Identify which cell holds the provided text, then report its [X, Y] central coordinate. 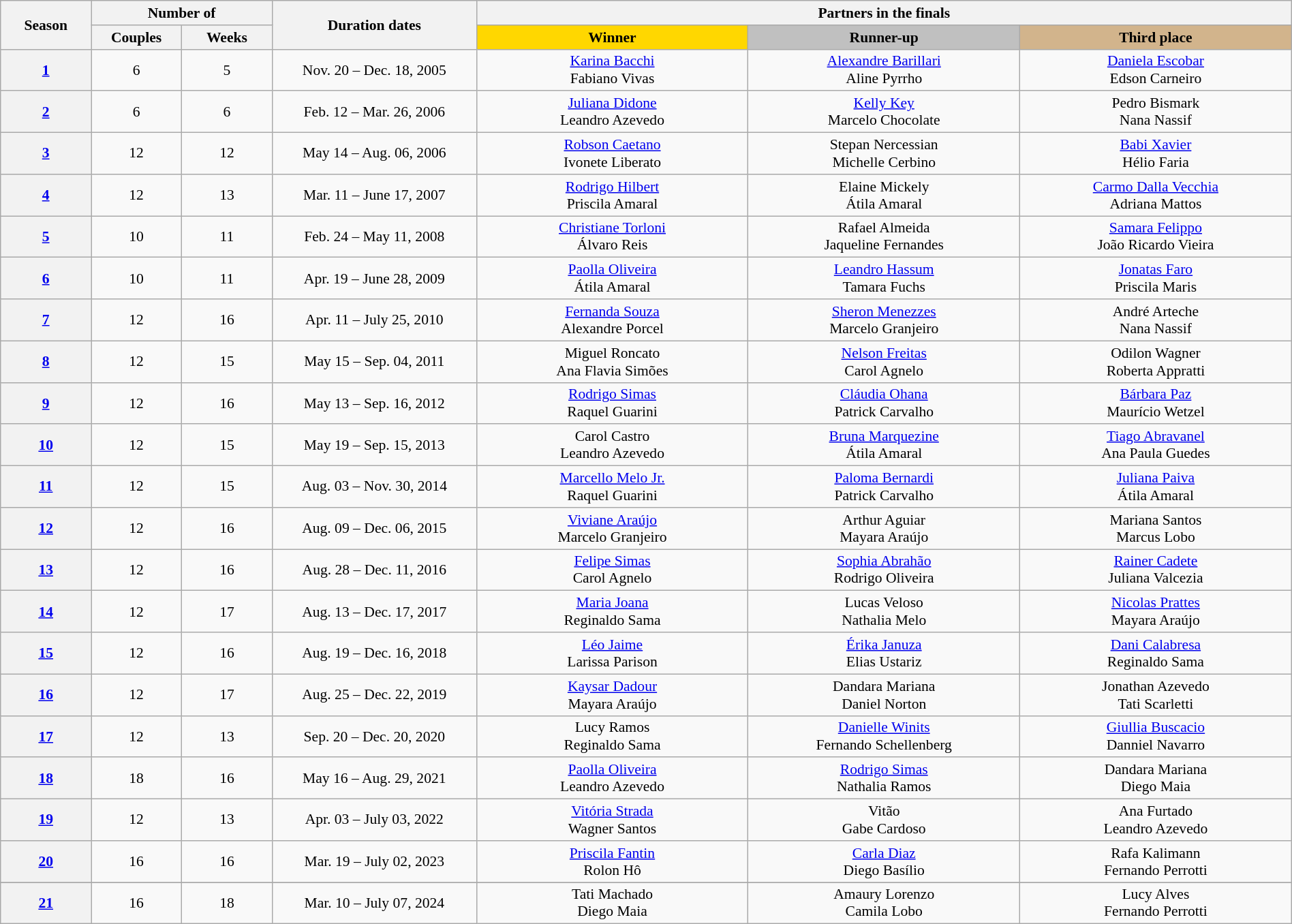
Fernanda SouzaAlexandre Porcel [612, 320]
9 [46, 403]
Christiane TorloniÁlvaro Reis [612, 237]
Babi XavierHélio Faria [1156, 154]
Aug. 28 – Dec. 11, 2016 [374, 570]
Duration dates [374, 25]
Juliana PaivaÁtila Amaral [1156, 487]
Dani CalabresaReginaldo Sama [1156, 653]
Paloma BernardiPatrick Carvalho [885, 487]
May 19 – Sep. 15, 2013 [374, 446]
Alexandre BarillariAline Pyrrho [885, 70]
Carla DiazDiego Basílio [885, 861]
Bárbara PazMaurício Wetzel [1156, 403]
Aug. 19 – Dec. 16, 2018 [374, 653]
Rafa KalimannFernando Perrotti [1156, 861]
Aug. 25 – Dec. 22, 2019 [374, 695]
Kaysar DadourMayara Araújo [612, 695]
Elaine MickelyÁtila Amaral [885, 195]
Samara FelippoJoão Ricardo Vieira [1156, 237]
Bruna MarquezineÁtila Amaral [885, 446]
14 [46, 612]
20 [46, 861]
Leandro HassumTamara Fuchs [885, 278]
2 [46, 112]
1 [46, 70]
Nicolas PrattesMayara Araújo [1156, 612]
Stepan NercessianMichelle Cerbino [885, 154]
May 15 – Sep. 04, 2011 [374, 361]
Lucy RamosReginaldo Sama [612, 736]
4 [46, 195]
Viviane AraújoMarcelo Granjeiro [612, 529]
Sophia AbrahãoRodrigo Oliveira [885, 570]
Miguel RoncatoAna Flavia Simões [612, 361]
Carol CastroLeandro Azevedo [612, 446]
Danielle WinitsFernando Schellenberg [885, 736]
Rodrigo SimasNathalia Ramos [885, 778]
May 14 – Aug. 06, 2006 [374, 154]
Number of [182, 13]
Apr. 03 – July 03, 2022 [374, 820]
Aug. 03 – Nov. 30, 2014 [374, 487]
Dandara MarianaDiego Maia [1156, 778]
Mariana SantosMarcus Lobo [1156, 529]
7 [46, 320]
Partners in the finals [884, 13]
Rodrigo SimasRaquel Guarini [612, 403]
Apr. 19 – June 28, 2009 [374, 278]
Mar. 11 – June 17, 2007 [374, 195]
Carmo Dalla VecchiaAdriana Mattos [1156, 195]
Feb. 24 – May 11, 2008 [374, 237]
André ArtecheNana Nassif [1156, 320]
Karina BacchiFabiano Vivas [612, 70]
VitãoGabe Cardoso [885, 820]
Arthur AguiarMayara Araújo [885, 529]
Couples [136, 37]
Dandara MarianaDaniel Norton [885, 695]
Ana FurtadoLeandro Azevedo [1156, 820]
Priscila FantinRolon Hô [612, 861]
21 [46, 904]
May 16 – Aug. 29, 2021 [374, 778]
Kelly KeyMarcelo Chocolate [885, 112]
Léo JaimeLarissa Parison [612, 653]
Paolla OliveiraÁtila Amaral [612, 278]
Apr. 11 – July 25, 2010 [374, 320]
Felipe SimasCarol Agnelo [612, 570]
Weeks [228, 37]
Giullia BuscacioDanniel Navarro [1156, 736]
Robson CaetanoIvonete Liberato [612, 154]
Rainer CadeteJuliana Valcezia [1156, 570]
Mar. 19 – July 02, 2023 [374, 861]
Maria JoanaReginaldo Sama [612, 612]
Tiago AbravanelAna Paula Guedes [1156, 446]
Sheron MenezzesMarcelo Granjeiro [885, 320]
Érika JanuzaElias Ustariz [885, 653]
Pedro BismarkNana Nassif [1156, 112]
Lucy AlvesFernando Perrotti [1156, 904]
Marcello Melo Jr.Raquel Guarini [612, 487]
8 [46, 361]
Daniela EscobarEdson Carneiro [1156, 70]
Aug. 13 – Dec. 17, 2017 [374, 612]
Season [46, 25]
Cláudia OhanaPatrick Carvalho [885, 403]
Feb. 12 – Mar. 26, 2006 [374, 112]
May 13 – Sep. 16, 2012 [374, 403]
Vitória StradaWagner Santos [612, 820]
Mar. 10 – July 07, 2024 [374, 904]
Nelson FreitasCarol Agnelo [885, 361]
Third place [1156, 37]
Juliana DidoneLeandro Azevedo [612, 112]
Jonathan AzevedoTati Scarletti [1156, 695]
Winner [612, 37]
Runner-up [885, 37]
Paolla OliveiraLeandro Azevedo [612, 778]
Amaury LorenzoCamila Lobo [885, 904]
Rafael AlmeidaJaqueline Fernandes [885, 237]
Lucas VelosoNathalia Melo [885, 612]
Jonatas FaroPriscila Maris [1156, 278]
Nov. 20 – Dec. 18, 2005 [374, 70]
Odilon WagnerRoberta Appratti [1156, 361]
19 [46, 820]
Aug. 09 – Dec. 06, 2015 [374, 529]
Sep. 20 – Dec. 20, 2020 [374, 736]
Rodrigo HilbertPriscila Amaral [612, 195]
3 [46, 154]
Tati MachadoDiego Maia [612, 904]
